From the cell containing the given text, extract its center point as (x, y) coordinate. 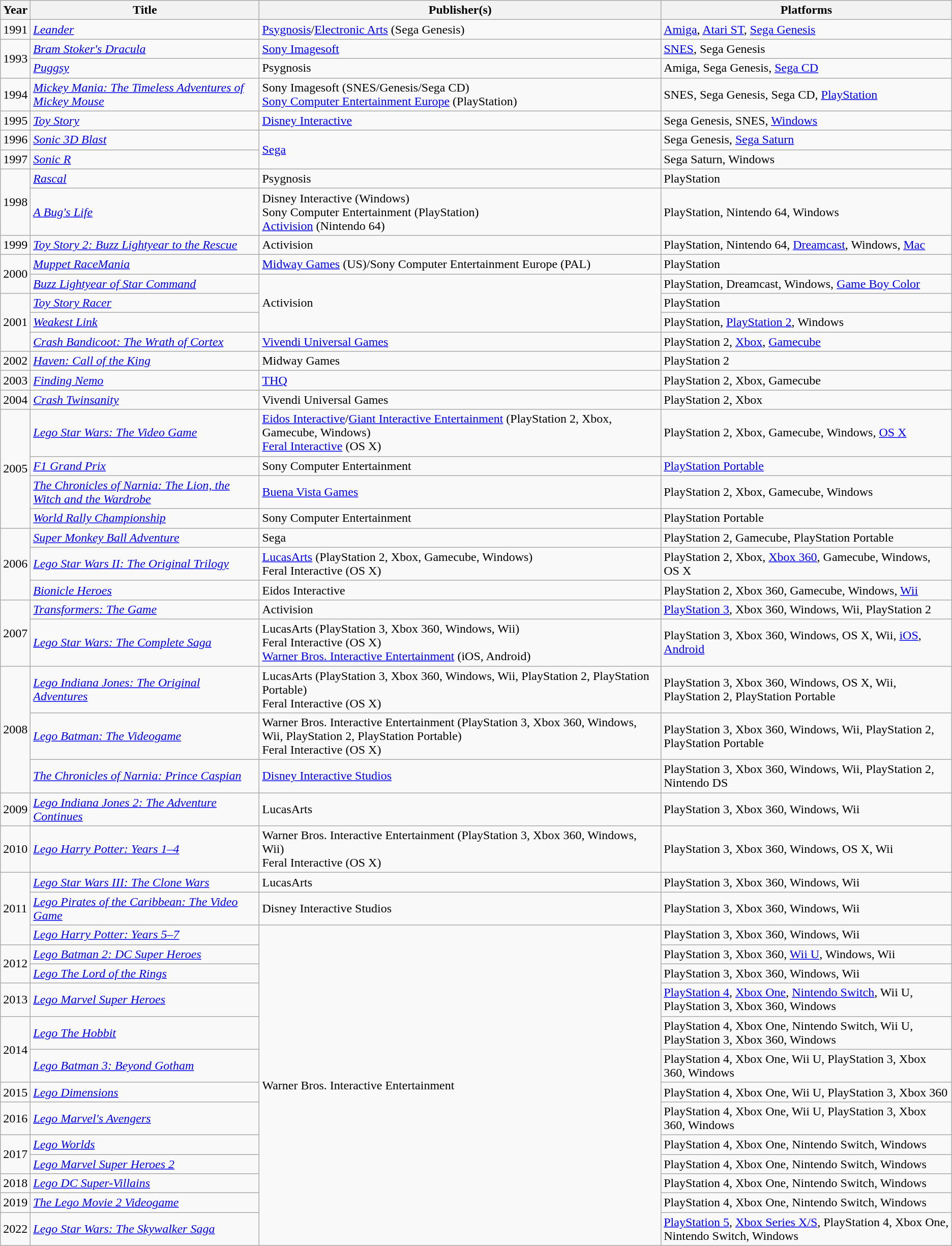
2022 (15, 1229)
PlayStation 5, Xbox Series X/S, PlayStation 4, Xbox One, Nintendo Switch, Windows (807, 1229)
2017 (15, 1154)
Buena Vista Games (460, 492)
1999 (15, 245)
2015 (15, 1092)
2016 (15, 1118)
2018 (15, 1183)
Leander (145, 29)
PlayStation 3, Xbox 360, Windows, Wii, PlayStation 2, PlayStation Portable (807, 736)
Disney Interactive (Windows)Sony Computer Entertainment (PlayStation)Activision (Nintendo 64) (460, 212)
THQ (460, 380)
PlayStation 3, Xbox 360, Windows, Wii, PlayStation 2 (807, 609)
2019 (15, 1203)
Lego Marvel Super Heroes (145, 1000)
Crash Bandicoot: The Wrath of Cortex (145, 342)
The Chronicles of Narnia: The Lion, the Witch and the Wardrobe (145, 492)
2007 (15, 633)
PlayStation 2, Xbox (807, 400)
Lego DC Super-Villains (145, 1183)
Eidos Interactive/Giant Interactive Entertainment (PlayStation 2, Xbox, Gamecube, Windows)Feral Interactive (OS X) (460, 433)
Transformers: The Game (145, 609)
1994 (15, 95)
1998 (15, 202)
Lego Marvel's Avengers (145, 1118)
Haven: Call of the King (145, 361)
Warner Bros. Interactive Entertainment (460, 1085)
2002 (15, 361)
Sega Saturn, Windows (807, 159)
Lego Harry Potter: Years 1–4 (145, 849)
Sonic R (145, 159)
The Lego Movie 2 Videogame (145, 1203)
PlayStation, Nintendo 64, Dreamcast, Windows, Mac (807, 245)
Disney Interactive (460, 121)
2001 (15, 322)
Lego Batman: The Videogame (145, 736)
Platforms (807, 10)
PlayStation 3, Xbox 360, Windows, OS X, Wii, PlayStation 2, PlayStation Portable (807, 690)
Lego The Lord of the Rings (145, 973)
2010 (15, 849)
PlayStation 2, Xbox 360, Gamecube, Windows, Wii (807, 590)
Midway Games (US)/Sony Computer Entertainment Europe (PAL) (460, 264)
Sony Imagesoft (SNES/Genesis/Sega CD)Sony Computer Entertainment Europe (PlayStation) (460, 95)
Sony Imagesoft (460, 49)
PlayStation 2, Xbox, Xbox 360, Gamecube, Windows, OS X (807, 563)
Lego Dimensions (145, 1092)
1997 (15, 159)
Bram Stoker's Dracula (145, 49)
PlayStation 3, Xbox 360, Windows, OS X, Wii (807, 849)
LucasArts (PlayStation 3, Xbox 360, Windows, Wii)Feral Interactive (OS X)Warner Bros. Interactive Entertainment (iOS, Android) (460, 642)
Lego Indiana Jones: The Original Adventures (145, 690)
Lego Batman 3: Beyond Gotham (145, 1066)
Rascal (145, 179)
2013 (15, 1000)
PlayStation 2, Xbox, Gamecube, Windows (807, 492)
Muppet RaceMania (145, 264)
2006 (15, 563)
A Bug's Life (145, 212)
Lego Harry Potter: Years 5–7 (145, 935)
PlayStation 3, Xbox 360, Windows, OS X, Wii, iOS, Android (807, 642)
Publisher(s) (460, 10)
1996 (15, 140)
2011 (15, 908)
SNES, Sega Genesis (807, 49)
2014 (15, 1049)
1995 (15, 121)
Eidos Interactive (460, 590)
SNES, Sega Genesis, Sega CD, PlayStation (807, 95)
Bionicle Heroes (145, 590)
Super Monkey Ball Adventure (145, 538)
PlayStation 3, Xbox 360, Wii U, Windows, Wii (807, 954)
Amiga, Atari ST, Sega Genesis (807, 29)
Buzz Lightyear of Star Command (145, 283)
2012 (15, 964)
Lego Batman 2: DC Super Heroes (145, 954)
LucasArts (PlayStation 3, Xbox 360, Windows, Wii, PlayStation 2, PlayStation Portable)Feral Interactive (OS X) (460, 690)
Puggsy (145, 68)
World Rally Championship (145, 518)
Lego Star Wars: The Complete Saga (145, 642)
PlayStation 2, Xbox, Gamecube, Windows, OS X (807, 433)
Sega Genesis, Sega Saturn (807, 140)
Weakest Link (145, 322)
1993 (15, 58)
Sega Genesis, SNES, Windows (807, 121)
F1 Grand Prix (145, 466)
Lego Star Wars III: The Clone Wars (145, 882)
1991 (15, 29)
PlayStation, Nintendo 64, Windows (807, 212)
2000 (15, 274)
Lego The Hobbit (145, 1032)
The Chronicles of Narnia: Prince Caspian (145, 776)
2004 (15, 400)
Warner Bros. Interactive Entertainment (PlayStation 3, Xbox 360, Windows, Wii)Feral Interactive (OS X) (460, 849)
2009 (15, 810)
Lego Indiana Jones 2: The Adventure Continues (145, 810)
LucasArts (PlayStation 2, Xbox, Gamecube, Windows)Feral Interactive (OS X) (460, 563)
PlayStation, Dreamcast, Windows, Game Boy Color (807, 283)
Toy Story 2: Buzz Lightyear to the Rescue (145, 245)
Lego Pirates of the Caribbean: The Video Game (145, 908)
PlayStation 2, Gamecube, PlayStation Portable (807, 538)
Lego Star Wars: The Video Game (145, 433)
Toy Story (145, 121)
Psygnosis/Electronic Arts (Sega Genesis) (460, 29)
PlayStation 3, Xbox 360, Windows, Wii, PlayStation 2, Nintendo DS (807, 776)
Title (145, 10)
Toy Story Racer (145, 303)
Finding Nemo (145, 380)
Midway Games (460, 361)
Amiga, Sega Genesis, Sega CD (807, 68)
Sonic 3D Blast (145, 140)
2008 (15, 729)
2003 (15, 380)
Warner Bros. Interactive Entertainment (PlayStation 3, Xbox 360, Windows, Wii, PlayStation 2, PlayStation Portable)Feral Interactive (OS X) (460, 736)
PlayStation, PlayStation 2, Windows (807, 322)
Lego Star Wars: The Skywalker Saga (145, 1229)
Lego Marvel Super Heroes 2 (145, 1164)
PlayStation 4, Xbox One, Wii U, PlayStation 3, Xbox 360 (807, 1092)
Lego Star Wars II: The Original Trilogy (145, 563)
Lego Worlds (145, 1144)
Mickey Mania: The Timeless Adventures of Mickey Mouse (145, 95)
Crash Twinsanity (145, 400)
PlayStation 2 (807, 361)
Year (15, 10)
2005 (15, 469)
